Locate the cell with the specified text and output its (x, y) center coordinate. 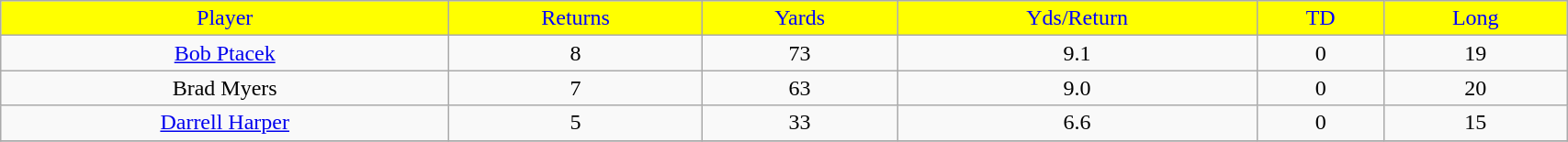
Brad Myers (225, 88)
33 (799, 123)
Yds/Return (1077, 18)
7 (576, 88)
6.6 (1077, 123)
8 (576, 53)
9.0 (1077, 88)
Player (225, 18)
20 (1475, 88)
19 (1475, 53)
63 (799, 88)
Bob Ptacek (225, 53)
15 (1475, 123)
Darrell Harper (225, 123)
Returns (576, 18)
TD (1321, 18)
9.1 (1077, 53)
73 (799, 53)
Long (1475, 18)
Yards (799, 18)
5 (576, 123)
